From the cell containing the given text, extract its center point as (X, Y) coordinate. 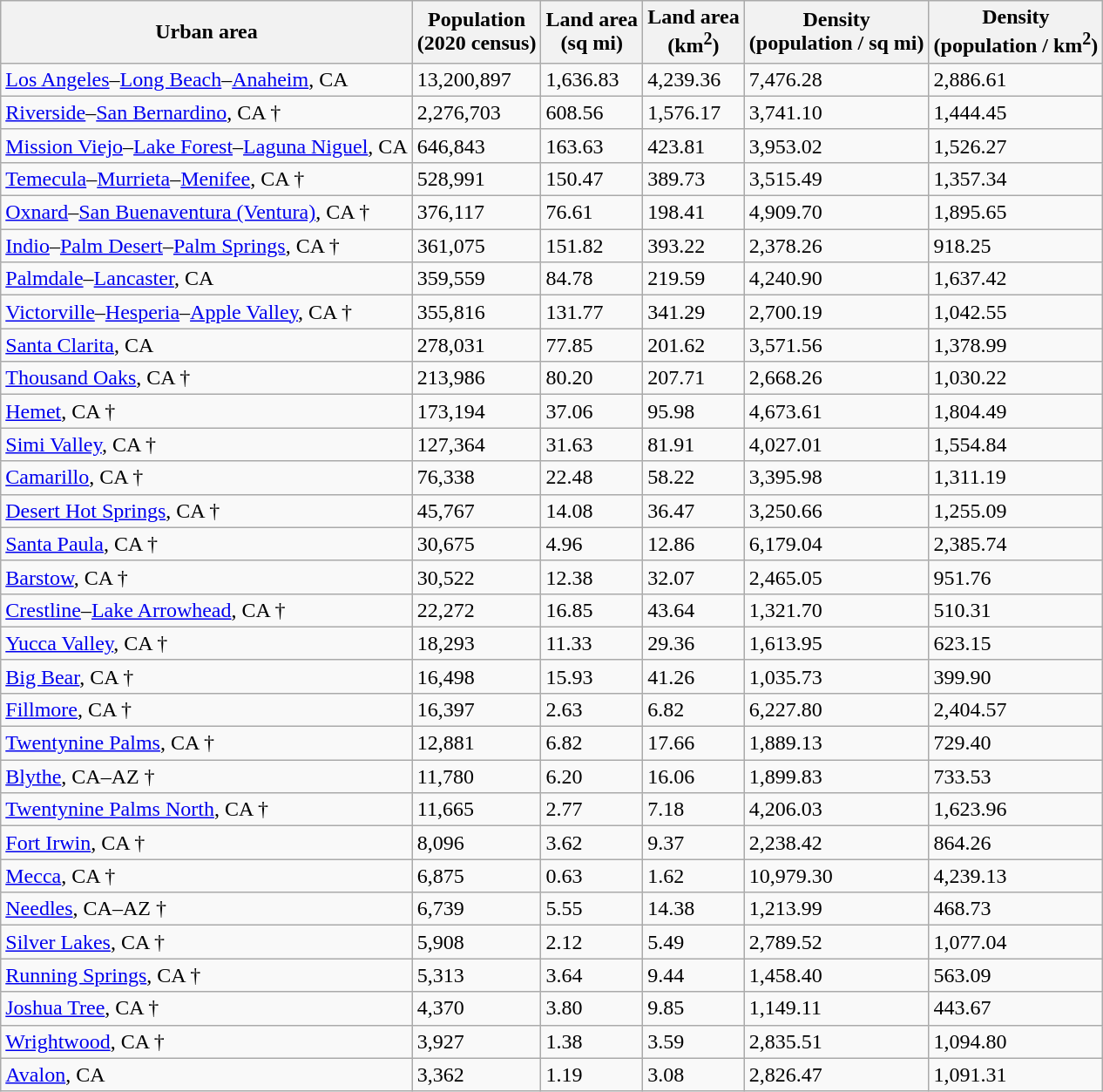
36.47 (694, 511)
2,404.57 (1016, 709)
1,613.95 (836, 643)
16,397 (477, 709)
Victorville–Hesperia–Apple Valley, CA † (206, 312)
9.85 (694, 1008)
951.76 (1016, 577)
3,571.56 (836, 345)
12,881 (477, 743)
Population(2020 census) (477, 32)
Mecca, CA † (206, 876)
359,559 (477, 279)
17.66 (694, 743)
510.31 (1016, 610)
1,213.99 (836, 909)
1,636.83 (592, 79)
29.36 (694, 643)
Riverside–San Bernardino, CA † (206, 112)
4,673.61 (836, 411)
4,240.90 (836, 279)
30,522 (477, 577)
Mission Viejo–Lake Forest–Laguna Niguel, CA (206, 146)
Camarillo, CA † (206, 478)
Urban area (206, 32)
22.48 (592, 478)
2,826.47 (836, 1075)
45,767 (477, 511)
3,953.02 (836, 146)
127,364 (477, 444)
4,239.36 (694, 79)
6,739 (477, 909)
2,465.05 (836, 577)
729.40 (1016, 743)
Blythe, CA–AZ † (206, 777)
1,637.42 (1016, 279)
Needles, CA–AZ † (206, 909)
918.25 (1016, 246)
43.64 (694, 610)
1,895.65 (1016, 213)
393.22 (694, 246)
2.77 (592, 810)
81.91 (694, 444)
2,700.19 (836, 312)
1,149.11 (836, 1008)
Land area(sq mi) (592, 32)
3,515.49 (836, 179)
3,927 (477, 1041)
11,780 (477, 777)
Thousand Oaks, CA † (206, 378)
14.38 (694, 909)
Density(population / sq mi) (836, 32)
1.62 (694, 876)
80.20 (592, 378)
4,206.03 (836, 810)
4,370 (477, 1008)
Indio–Palm Desert–Palm Springs, CA † (206, 246)
Running Springs, CA † (206, 975)
2,789.52 (836, 942)
Joshua Tree, CA † (206, 1008)
5,908 (477, 942)
646,843 (477, 146)
1,526.27 (1016, 146)
5.55 (592, 909)
Big Bear, CA † (206, 676)
1,255.09 (1016, 511)
7,476.28 (836, 79)
Wrightwood, CA † (206, 1041)
Barstow, CA † (206, 577)
11.33 (592, 643)
5,313 (477, 975)
Santa Clarita, CA (206, 345)
2.12 (592, 942)
Desert Hot Springs, CA † (206, 511)
11,665 (477, 810)
198.41 (694, 213)
1,042.55 (1016, 312)
6,227.80 (836, 709)
207.71 (694, 378)
9.37 (694, 843)
Yucca Valley, CA † (206, 643)
864.26 (1016, 843)
528,991 (477, 179)
1,094.80 (1016, 1041)
1.38 (592, 1041)
14.08 (592, 511)
151.82 (592, 246)
Temecula–Murrieta–Menifee, CA † (206, 179)
16.85 (592, 610)
4,909.70 (836, 213)
3.59 (694, 1041)
150.47 (592, 179)
608.56 (592, 112)
733.53 (1016, 777)
5.49 (694, 942)
4.96 (592, 544)
2,668.26 (836, 378)
Oxnard–San Buenaventura (Ventura), CA † (206, 213)
15.93 (592, 676)
623.15 (1016, 643)
76,338 (477, 478)
2,378.26 (836, 246)
201.62 (694, 345)
Santa Paula, CA † (206, 544)
1,889.13 (836, 743)
Crestline–Lake Arrowhead, CA † (206, 610)
Twentynine Palms North, CA † (206, 810)
12.86 (694, 544)
16,498 (477, 676)
Avalon, CA (206, 1075)
1,035.73 (836, 676)
399.90 (1016, 676)
2,835.51 (836, 1041)
2.63 (592, 709)
1.19 (592, 1075)
468.73 (1016, 909)
213,986 (477, 378)
376,117 (477, 213)
6.20 (592, 777)
1,899.83 (836, 777)
Palmdale–Lancaster, CA (206, 279)
32.07 (694, 577)
1,030.22 (1016, 378)
355,816 (477, 312)
1,091.31 (1016, 1075)
3,250.66 (836, 511)
563.09 (1016, 975)
278,031 (477, 345)
Los Angeles–Long Beach–Anaheim, CA (206, 79)
8,096 (477, 843)
341.29 (694, 312)
Twentynine Palms, CA † (206, 743)
1,378.99 (1016, 345)
219.59 (694, 279)
10,979.30 (836, 876)
Silver Lakes, CA † (206, 942)
443.67 (1016, 1008)
361,075 (477, 246)
3,395.98 (836, 478)
18,293 (477, 643)
22,272 (477, 610)
4,239.13 (1016, 876)
3,362 (477, 1075)
1,311.19 (1016, 478)
1,804.49 (1016, 411)
Hemet, CA † (206, 411)
37.06 (592, 411)
3.80 (592, 1008)
3.62 (592, 843)
1,623.96 (1016, 810)
7.18 (694, 810)
1,444.45 (1016, 112)
2,385.74 (1016, 544)
0.63 (592, 876)
13,200,897 (477, 79)
3.08 (694, 1075)
16.06 (694, 777)
131.77 (592, 312)
4,027.01 (836, 444)
76.61 (592, 213)
3,741.10 (836, 112)
3.64 (592, 975)
95.98 (694, 411)
2,276,703 (477, 112)
30,675 (477, 544)
163.63 (592, 146)
1,554.84 (1016, 444)
58.22 (694, 478)
1,321.70 (836, 610)
9.44 (694, 975)
Land area(km2) (694, 32)
41.26 (694, 676)
2,238.42 (836, 843)
1,576.17 (694, 112)
12.38 (592, 577)
77.85 (592, 345)
Density(population / km2) (1016, 32)
84.78 (592, 279)
31.63 (592, 444)
Fort Irwin, CA † (206, 843)
389.73 (694, 179)
1,357.34 (1016, 179)
6,875 (477, 876)
423.81 (694, 146)
2,886.61 (1016, 79)
Fillmore, CA † (206, 709)
1,458.40 (836, 975)
1,077.04 (1016, 942)
Simi Valley, CA † (206, 444)
173,194 (477, 411)
6,179.04 (836, 544)
